Provide the [x, y] coordinate of the cell's center where the given text is located.  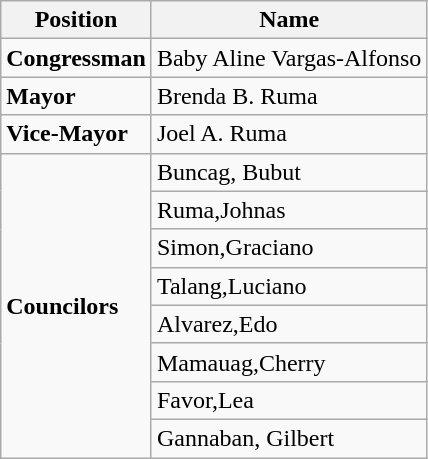
Alvarez,Edo [288, 324]
Simon,Graciano [288, 248]
Baby Aline Vargas-Alfonso [288, 58]
Gannaban, Gilbert [288, 438]
Congressman [76, 58]
Mamauag,Cherry [288, 362]
Brenda B. Ruma [288, 96]
Councilors [76, 305]
Name [288, 20]
Favor,Lea [288, 400]
Buncag, Bubut [288, 172]
Ruma,Johnas [288, 210]
Vice-Mayor [76, 134]
Position [76, 20]
Joel A. Ruma [288, 134]
Talang,Luciano [288, 286]
Mayor [76, 96]
